Locate the cell with the specified text and output its [X, Y] center coordinate. 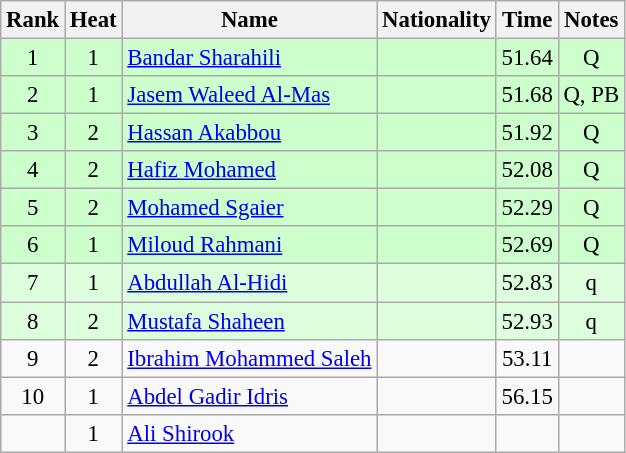
Q, PB [591, 95]
Ali Shirook [250, 433]
Mohamed Sgaier [250, 208]
6 [33, 245]
Name [250, 20]
Ibrahim Mohammed Saleh [250, 358]
Abdullah Al-Hidi [250, 283]
8 [33, 321]
Notes [591, 20]
4 [33, 170]
3 [33, 133]
5 [33, 208]
10 [33, 396]
Abdel Gadir Idris [250, 396]
Hafiz Mohamed [250, 170]
51.92 [527, 133]
Mustafa Shaheen [250, 321]
52.83 [527, 283]
9 [33, 358]
52.29 [527, 208]
Nationality [436, 20]
51.68 [527, 95]
Rank [33, 20]
51.64 [527, 58]
52.93 [527, 321]
Time [527, 20]
53.11 [527, 358]
Hassan Akabbou [250, 133]
52.69 [527, 245]
56.15 [527, 396]
Bandar Sharahili [250, 58]
52.08 [527, 170]
Heat [94, 20]
Jasem Waleed Al-Mas [250, 95]
7 [33, 283]
Miloud Rahmani [250, 245]
